Find where the given text appears and provide that cell's center as [x, y] coordinate. 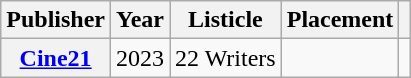
Cine21 [56, 58]
Year [140, 20]
2023 [140, 58]
22 Writers [226, 58]
Publisher [56, 20]
Placement [340, 20]
Listicle [226, 20]
